Output the (x, y) coordinate of the center of the cell containing the given text.  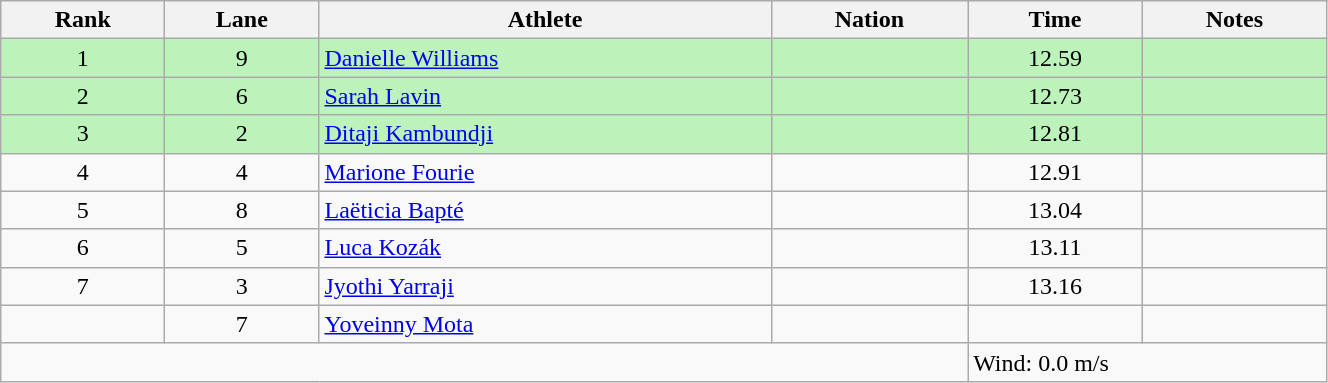
Nation (870, 20)
Luca Kozák (545, 248)
9 (242, 58)
Lane (242, 20)
Time (1056, 20)
Rank (83, 20)
12.91 (1056, 172)
Danielle Williams (545, 58)
Athlete (545, 20)
13.16 (1056, 286)
Sarah Lavin (545, 96)
Ditaji Kambundji (545, 134)
1 (83, 58)
Jyothi Yarraji (545, 286)
13.11 (1056, 248)
Laëticia Bapté (545, 210)
12.59 (1056, 58)
Notes (1234, 20)
12.73 (1056, 96)
8 (242, 210)
Yoveinny Mota (545, 324)
Wind: 0.0 m/s (1148, 362)
Marione Fourie (545, 172)
13.04 (1056, 210)
12.81 (1056, 134)
